Extract the (x, y) coordinate from the center of the cell holding the provided text.  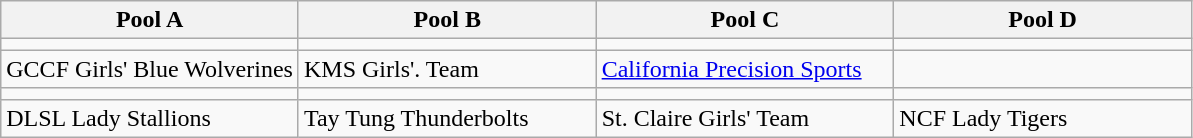
GCCF Girls' Blue Wolverines (150, 69)
Pool B (447, 20)
NCF Lady Tigers (1043, 118)
St. Claire Girls' Team (745, 118)
California Precision Sports (745, 69)
Tay Tung Thunderbolts (447, 118)
Pool D (1043, 20)
Pool A (150, 20)
Pool C (745, 20)
DLSL Lady Stallions (150, 118)
KMS Girls'. Team (447, 69)
